Return the (X, Y) coordinate for the center point of the cell that contains the specified text.  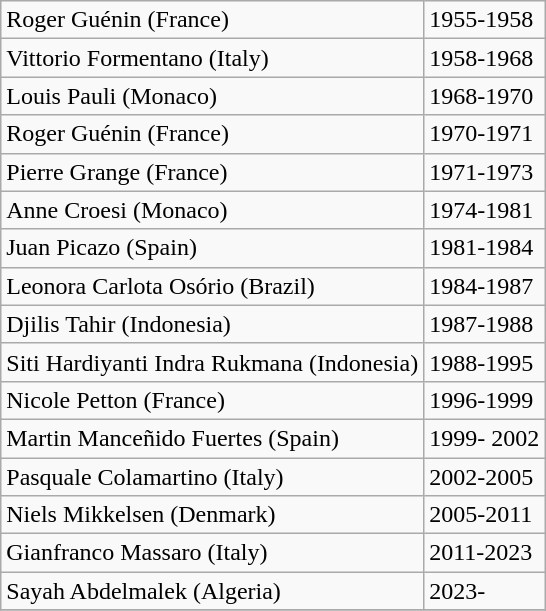
Gianfranco Massaro (Italy) (212, 553)
Siti Hardiyanti Indra Rukmana (Indonesia) (212, 362)
Djilis Tahir (Indonesia) (212, 324)
Louis Pauli (Monaco) (212, 96)
1971-1973 (484, 172)
1996-1999 (484, 400)
1970-1971 (484, 134)
2023- (484, 591)
Nicole Petton (France) (212, 400)
1981-1984 (484, 248)
2011-2023 (484, 553)
1999- 2002 (484, 438)
2002-2005 (484, 477)
Sayah Abdelmalek (Algeria) (212, 591)
Juan Picazo (Spain) (212, 248)
1958-1968 (484, 58)
1974-1981 (484, 210)
1955-1958 (484, 20)
1984-1987 (484, 286)
Pasquale Colamartino (Italy) (212, 477)
Pierre Grange (France) (212, 172)
1987-1988 (484, 324)
Leonora Carlota Osório (Brazil) (212, 286)
Vittorio Formentano (Italy) (212, 58)
2005-2011 (484, 515)
Martin Manceñido Fuertes (Spain) (212, 438)
1988-1995 (484, 362)
Niels Mikkelsen (Denmark) (212, 515)
1968-1970 (484, 96)
Anne Croesi (Monaco) (212, 210)
